Pinpoint the cell where the given text exists, returning its [x, y] midpoint coordinate. 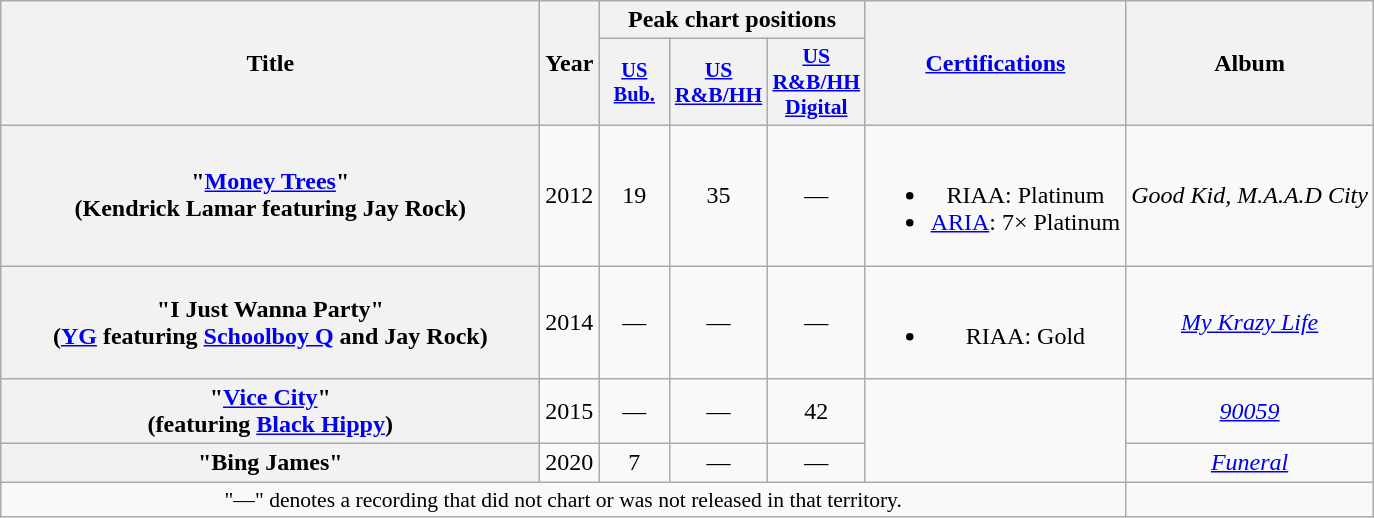
"Bing James" [270, 463]
RIAA: PlatinumARIA: 7× Platinum [996, 195]
2020 [570, 463]
US R&B/HH Digital [816, 82]
Album [1250, 64]
42 [816, 412]
My Krazy Life [1250, 322]
Peak chart positions [732, 20]
"—" denotes a recording that did not chart or was not released in that territory. [564, 500]
Title [270, 64]
"Vice City"(featuring Black Hippy) [270, 412]
"I Just Wanna Party"(YG featuring Schoolboy Q and Jay Rock) [270, 322]
90059 [1250, 412]
Year [570, 64]
2014 [570, 322]
35 [719, 195]
USBub. [634, 82]
Funeral [1250, 463]
2015 [570, 412]
Certifications [996, 64]
RIAA: Gold [996, 322]
7 [634, 463]
"Money Trees"(Kendrick Lamar featuring Jay Rock) [270, 195]
2012 [570, 195]
19 [634, 195]
US R&B/HH [719, 82]
Good Kid, M.A.A.D City [1250, 195]
